For the text-containing cell, return its midpoint in [x, y] coordinate format. 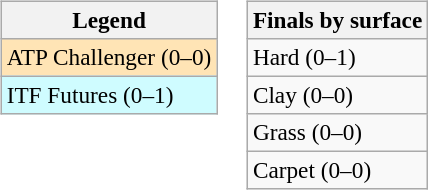
ATP Challenger (0–0) [108, 57]
Clay (0–0) [337, 95]
Finals by surface [337, 20]
ITF Futures (0–1) [108, 95]
Grass (0–0) [337, 133]
Carpet (0–0) [337, 171]
Legend [108, 20]
Hard (0–1) [337, 57]
